Scan for the cell matching the given text and deliver its (X, Y) coordinate at center. 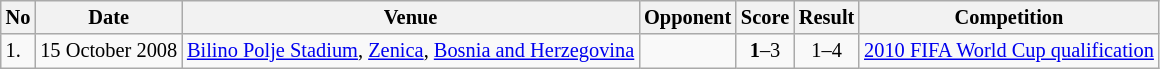
1. (18, 51)
1–4 (826, 51)
1–3 (765, 51)
Opponent (688, 17)
Venue (410, 17)
2010 FIFA World Cup qualification (1009, 51)
Date (108, 17)
Bilino Polje Stadium, Zenica, Bosnia and Herzegovina (410, 51)
No (18, 17)
15 October 2008 (108, 51)
Score (765, 17)
Result (826, 17)
Competition (1009, 17)
